Provide the (x, y) coordinate of the cell's center where the given text is located.  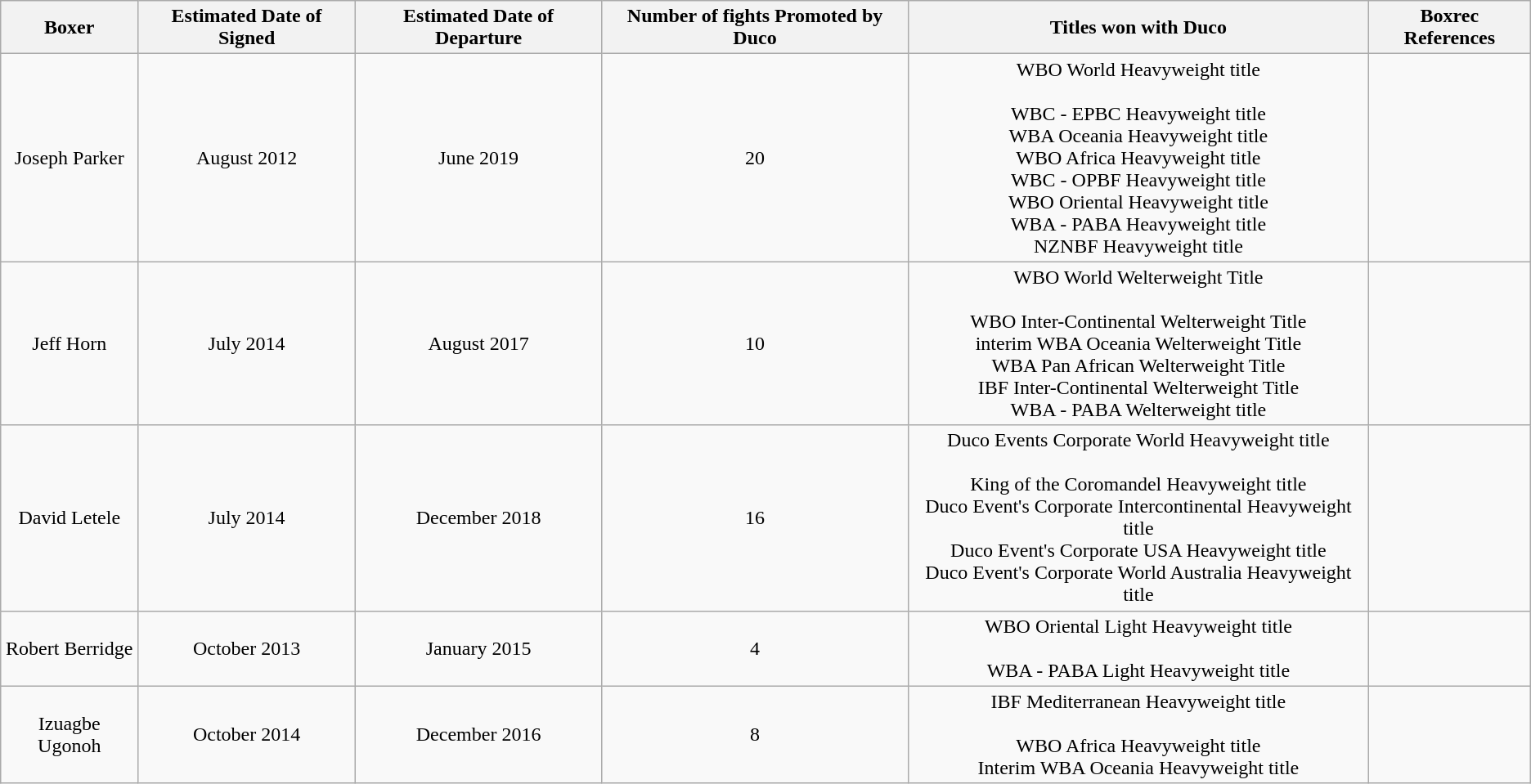
Estimated Date of Departure (478, 28)
June 2019 (478, 158)
August 2012 (247, 158)
Number of fights Promoted by Duco (756, 28)
October 2013 (247, 648)
August 2017 (478, 343)
Boxer (70, 28)
Estimated Date of Signed (247, 28)
David Letele (70, 518)
Robert Berridge (70, 648)
Titles won with Duco (1138, 28)
Jeff Horn (70, 343)
16 (756, 518)
January 2015 (478, 648)
December 2018 (478, 518)
8 (756, 734)
Joseph Parker (70, 158)
IBF Mediterranean Heavyweight titleWBO Africa Heavyweight title Interim WBA Oceania Heavyweight title (1138, 734)
20 (756, 158)
December 2016 (478, 734)
WBO Oriental Light Heavyweight titleWBA - PABA Light Heavyweight title (1138, 648)
Izuagbe Ugonoh (70, 734)
4 (756, 648)
Boxrec References (1449, 28)
10 (756, 343)
October 2014 (247, 734)
